Scan for the cell matching the given text and deliver its [x, y] coordinate at center. 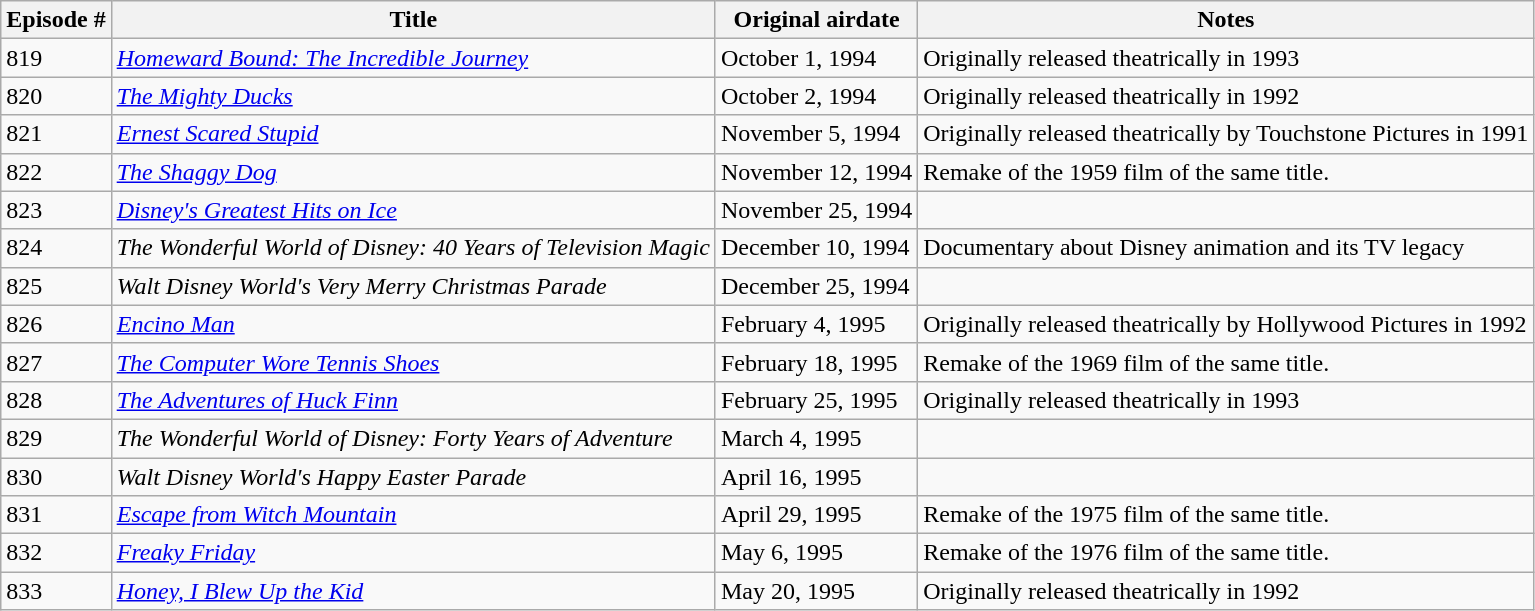
Episode # [56, 20]
Originally released theatrically by Hollywood Pictures in 1992 [1226, 324]
Original airdate [816, 20]
The Wonderful World of Disney: Forty Years of Adventure [413, 438]
Homeward Bound: The Incredible Journey [413, 58]
December 25, 1994 [816, 286]
829 [56, 438]
827 [56, 362]
May 6, 1995 [816, 553]
The Computer Wore Tennis Shoes [413, 362]
February 18, 1995 [816, 362]
Remake of the 1959 film of the same title. [1226, 172]
The Adventures of Huck Finn [413, 400]
Encino Man [413, 324]
Walt Disney World's Happy Easter Parade [413, 477]
820 [56, 96]
November 25, 1994 [816, 210]
821 [56, 134]
December 10, 1994 [816, 248]
Honey, I Blew Up the Kid [413, 591]
828 [56, 400]
826 [56, 324]
Notes [1226, 20]
The Wonderful World of Disney: 40 Years of Television Magic [413, 248]
The Mighty Ducks [413, 96]
October 1, 1994 [816, 58]
The Shaggy Dog [413, 172]
Documentary about Disney animation and its TV legacy [1226, 248]
Remake of the 1975 film of the same title. [1226, 515]
824 [56, 248]
April 29, 1995 [816, 515]
Walt Disney World's Very Merry Christmas Parade [413, 286]
November 12, 1994 [816, 172]
825 [56, 286]
833 [56, 591]
March 4, 1995 [816, 438]
February 4, 1995 [816, 324]
November 5, 1994 [816, 134]
823 [56, 210]
Escape from Witch Mountain [413, 515]
February 25, 1995 [816, 400]
Remake of the 1976 film of the same title. [1226, 553]
Originally released theatrically by Touchstone Pictures in 1991 [1226, 134]
Ernest Scared Stupid [413, 134]
Remake of the 1969 film of the same title. [1226, 362]
819 [56, 58]
October 2, 1994 [816, 96]
832 [56, 553]
831 [56, 515]
Disney's Greatest Hits on Ice [413, 210]
May 20, 1995 [816, 591]
Title [413, 20]
830 [56, 477]
April 16, 1995 [816, 477]
822 [56, 172]
Freaky Friday [413, 553]
